Return (x, y) of the center of cell containing provided text 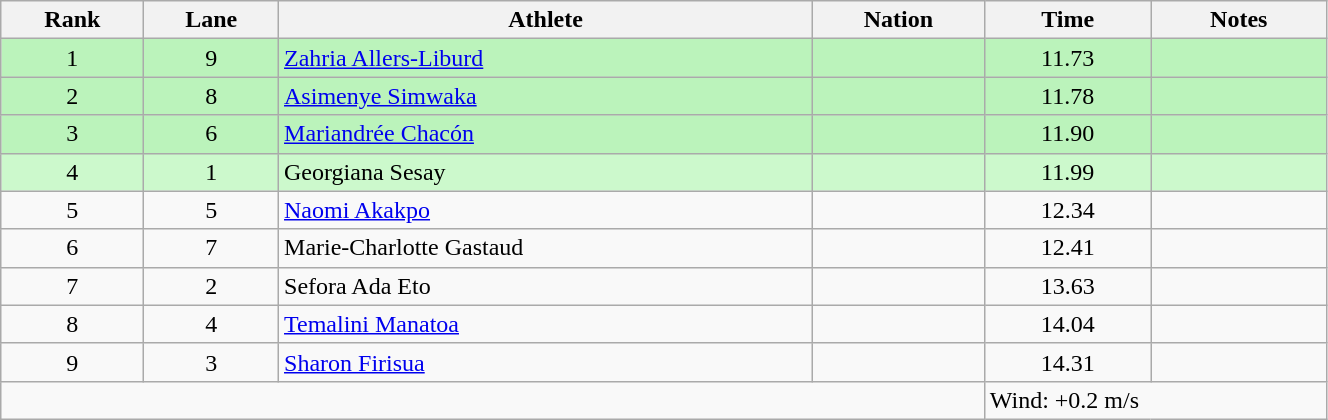
Zahria Allers-Liburd (546, 58)
Athlete (546, 20)
13.63 (1068, 286)
11.90 (1068, 134)
11.78 (1068, 96)
11.73 (1068, 58)
Lane (212, 20)
Marie-Charlotte Gastaud (546, 248)
Wind: +0.2 m/s (1155, 400)
Mariandrée Chacón (546, 134)
Nation (899, 20)
Rank (72, 20)
14.04 (1068, 324)
12.41 (1068, 248)
Notes (1238, 20)
12.34 (1068, 210)
Naomi Akakpo (546, 210)
Georgiana Sesay (546, 172)
Sharon Firisua (546, 362)
Asimenye Simwaka (546, 96)
Temalini Manatoa (546, 324)
11.99 (1068, 172)
Sefora Ada Eto (546, 286)
14.31 (1068, 362)
Time (1068, 20)
